Capture the cell that displays the provided text and extract its [x, y] central coordinate. 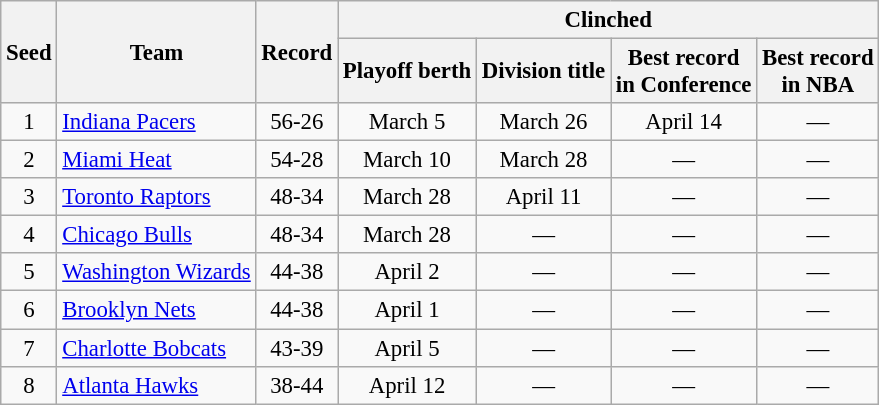
Indiana Pacers [156, 122]
4 [29, 235]
April 12 [408, 385]
March 26 [544, 122]
Team [156, 52]
March 10 [408, 160]
Clinched [608, 20]
56-26 [296, 122]
Record [296, 52]
Best record in NBA [818, 72]
Brooklyn Nets [156, 310]
Miami Heat [156, 160]
43-39 [296, 348]
Toronto Raptors [156, 197]
1 [29, 122]
6 [29, 310]
5 [29, 273]
April 1 [408, 310]
Chicago Bulls [156, 235]
Seed [29, 52]
Best record in Conference [684, 72]
Washington Wizards [156, 273]
April 2 [408, 273]
Atlanta Hawks [156, 385]
April 14 [684, 122]
38-44 [296, 385]
March 5 [408, 122]
April 5 [408, 348]
2 [29, 160]
3 [29, 197]
7 [29, 348]
Playoff berth [408, 72]
54-28 [296, 160]
Division title [544, 72]
Charlotte Bobcats [156, 348]
8 [29, 385]
April 11 [544, 197]
